Identify which cell holds the provided text, then report its (x, y) central coordinate. 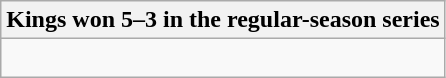
Kings won 5–3 in the regular-season series (223, 20)
